Find where the given text appears and provide that cell's center as (X, Y) coordinate. 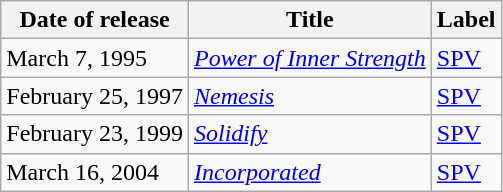
Nemesis (310, 96)
March 16, 2004 (95, 172)
February 23, 1999 (95, 134)
Date of release (95, 20)
Incorporated (310, 172)
Solidify (310, 134)
March 7, 1995 (95, 58)
February 25, 1997 (95, 96)
Title (310, 20)
Label (466, 20)
Power of Inner Strength (310, 58)
